Extract the (X, Y) coordinate from the center of the cell holding the provided text.  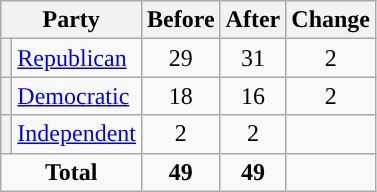
Republican (77, 58)
Total (72, 172)
Party (72, 20)
31 (253, 58)
Independent (77, 134)
After (253, 20)
Democratic (77, 96)
16 (253, 96)
Change (331, 20)
Before (180, 20)
18 (180, 96)
29 (180, 58)
